Return the [x, y] coordinate for the center point of the cell that contains the specified text.  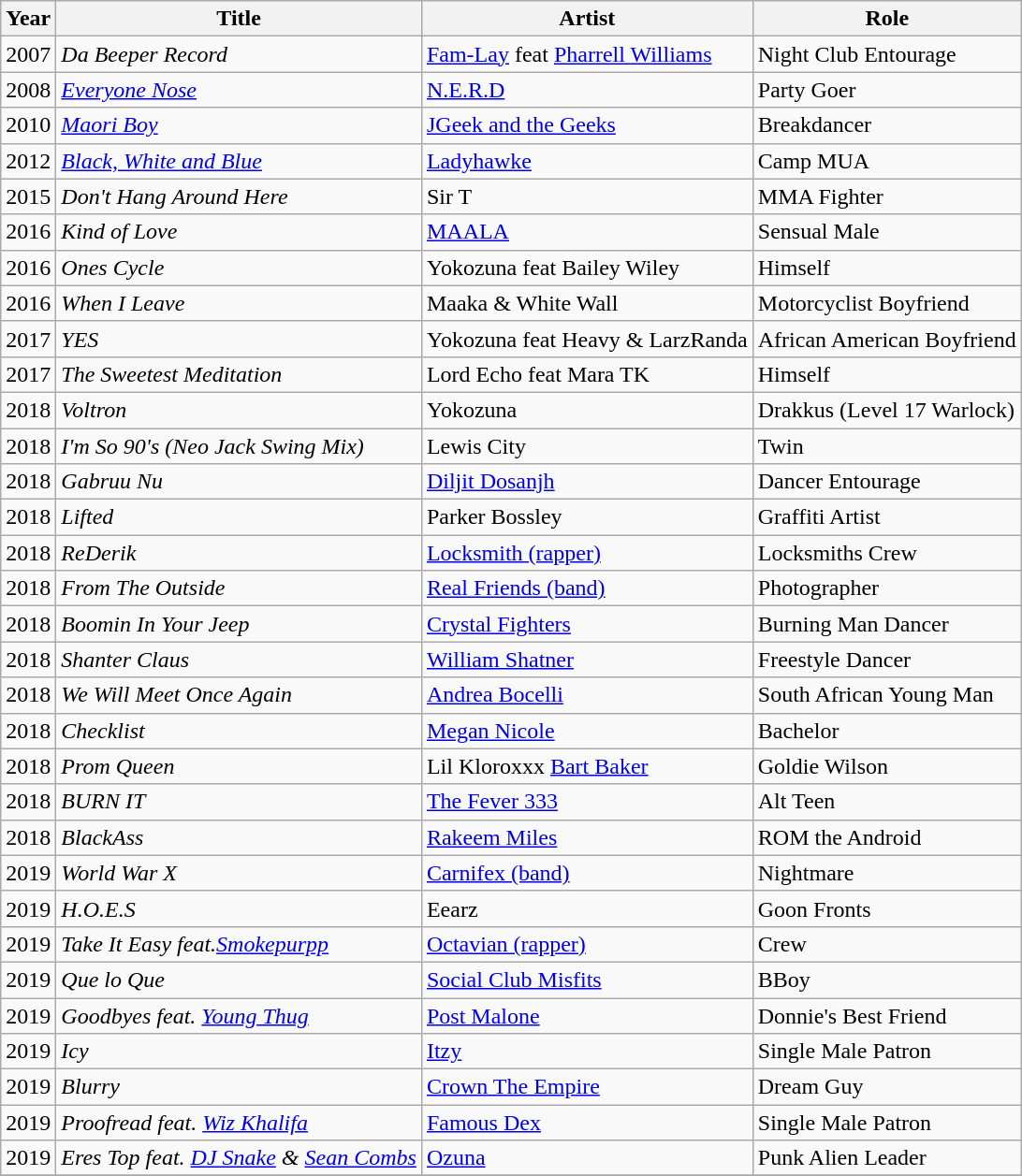
Crew [887, 944]
Graffiti Artist [887, 517]
Octavian (rapper) [587, 944]
Alt Teen [887, 802]
Icy [240, 1052]
Nightmare [887, 873]
Photographer [887, 588]
MMA Fighter [887, 196]
2010 [28, 125]
Real Friends (band) [587, 588]
Social Club Misfits [587, 980]
Lord Echo feat Mara TK [587, 374]
Maori Boy [240, 125]
Freestyle Dancer [887, 660]
JGeek and the Geeks [587, 125]
Drakkus (Level 17 Warlock) [887, 410]
Ozuna [587, 1158]
Eres Top feat. DJ Snake & Sean Combs [240, 1158]
Sir T [587, 196]
Andrea Bocelli [587, 695]
Ones Cycle [240, 268]
Donnie's Best Friend [887, 1015]
Yokozuna feat Bailey Wiley [587, 268]
Locksmith (rapper) [587, 553]
Lil Kloroxxx Bart Baker [587, 766]
Famous Dex [587, 1123]
When I Leave [240, 303]
Voltron [240, 410]
YES [240, 339]
Ladyhawke [587, 161]
We Will Meet Once Again [240, 695]
Dream Guy [887, 1087]
Megan Nicole [587, 731]
Eearz [587, 908]
BlackAss [240, 837]
Que lo Que [240, 980]
Twin [887, 446]
Goon Fronts [887, 908]
World War X [240, 873]
Gabruu Nu [240, 482]
2008 [28, 90]
Lewis City [587, 446]
Don't Hang Around Here [240, 196]
Night Club Entourage [887, 54]
Kind of Love [240, 232]
Post Malone [587, 1015]
Party Goer [887, 90]
H.O.E.S [240, 908]
The Sweetest Meditation [240, 374]
Camp MUA [887, 161]
William Shatner [587, 660]
BURN IT [240, 802]
Yokozuna feat Heavy & LarzRanda [587, 339]
Yokozuna [587, 410]
ReDerik [240, 553]
Role [887, 19]
Da Beeper Record [240, 54]
Carnifex (band) [587, 873]
Motorcyclist Boyfriend [887, 303]
Everyone Nose [240, 90]
Prom Queen [240, 766]
Title [240, 19]
2012 [28, 161]
Goldie Wilson [887, 766]
ROM the Android [887, 837]
Proofread feat. Wiz Khalifa [240, 1123]
BBoy [887, 980]
N.E.R.D [587, 90]
Punk Alien Leader [887, 1158]
Locksmiths Crew [887, 553]
Boomin In Your Jeep [240, 624]
Year [28, 19]
Crown The Empire [587, 1087]
Maaka & White Wall [587, 303]
I'm So 90's (Neo Jack Swing Mix) [240, 446]
Goodbyes feat. Young Thug [240, 1015]
Fam-Lay feat Pharrell Williams [587, 54]
The Fever 333 [587, 802]
Dancer Entourage [887, 482]
Parker Bossley [587, 517]
South African Young Man [887, 695]
MAALA [587, 232]
2007 [28, 54]
Burning Man Dancer [887, 624]
Crystal Fighters [587, 624]
2015 [28, 196]
Lifted [240, 517]
Artist [587, 19]
Checklist [240, 731]
Diljit Dosanjh [587, 482]
Sensual Male [887, 232]
Blurry [240, 1087]
Black, White and Blue [240, 161]
African American Boyfriend [887, 339]
From The Outside [240, 588]
Take It Easy feat.Smokepurpp [240, 944]
Bachelor [887, 731]
Shanter Claus [240, 660]
Breakdancer [887, 125]
Itzy [587, 1052]
Rakeem Miles [587, 837]
